Identify which cell holds the provided text, then report its [X, Y] central coordinate. 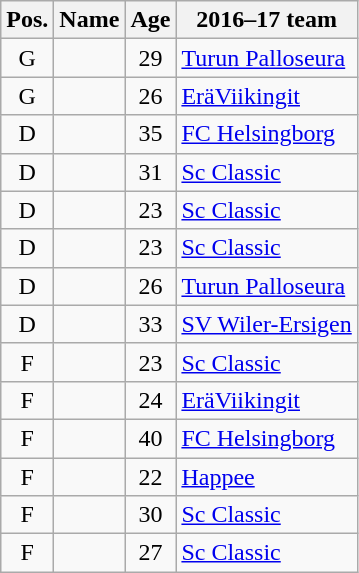
27 [150, 553]
40 [150, 438]
33 [150, 324]
24 [150, 400]
2016–17 team [266, 20]
29 [150, 58]
31 [150, 172]
Happee [266, 477]
22 [150, 477]
Name [90, 20]
35 [150, 134]
Age [150, 20]
SV Wiler-Ersigen [266, 324]
30 [150, 515]
Pos. [28, 20]
